Pinpoint the cell where the given text exists, returning its [x, y] midpoint coordinate. 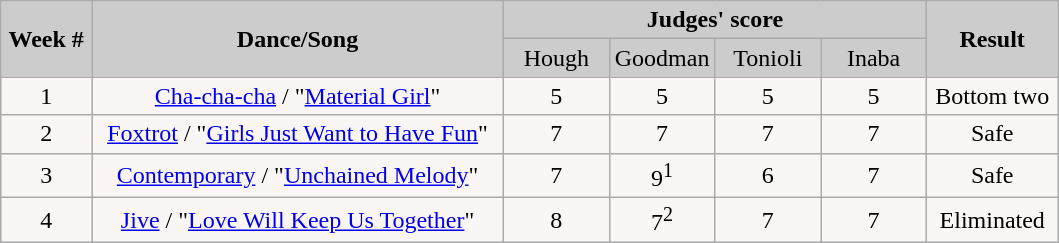
Goodman [662, 58]
72 [662, 220]
Inaba [874, 58]
Hough [557, 58]
Jive / "Love Will Keep Us Together" [298, 220]
6 [768, 176]
Result [992, 39]
3 [46, 176]
1 [46, 96]
4 [46, 220]
Eliminated [992, 220]
Week # [46, 39]
Judges' score [716, 20]
Tonioli [768, 58]
Cha-cha-cha / "Material Girl" [298, 96]
Dance/Song [298, 39]
2 [46, 134]
Bottom two [992, 96]
91 [662, 176]
8 [557, 220]
Foxtrot / "Girls Just Want to Have Fun" [298, 134]
Contemporary / "Unchained Melody" [298, 176]
